Output the (X, Y) coordinate of the center of the cell containing the given text.  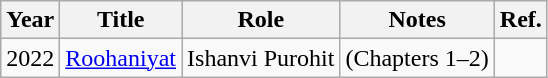
2022 (30, 58)
Ref. (520, 20)
Role (261, 20)
Ishanvi Purohit (261, 58)
Year (30, 20)
Notes (417, 20)
Roohaniyat (121, 58)
Title (121, 20)
(Chapters 1–2) (417, 58)
